Capture the cell that displays the provided text and extract its [X, Y] central coordinate. 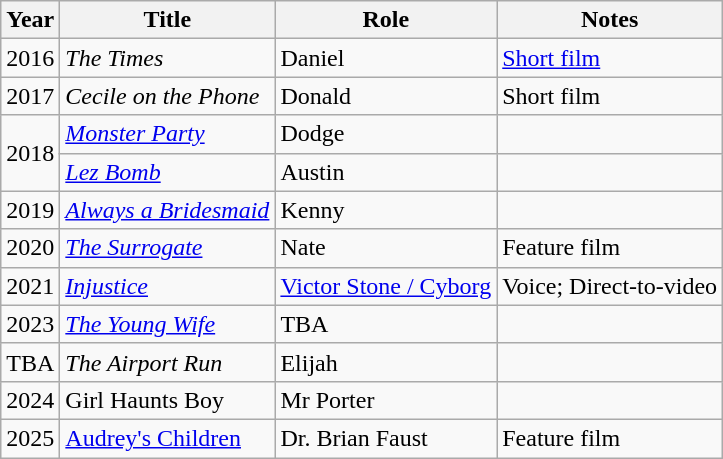
Year [30, 20]
Donald [386, 96]
Role [386, 20]
Nate [386, 248]
The Surrogate [168, 248]
2018 [30, 153]
Daniel [386, 58]
Kenny [386, 210]
Voice; Direct-to-video [610, 286]
The Times [168, 58]
2016 [30, 58]
2019 [30, 210]
The Airport Run [168, 362]
Elijah [386, 362]
2021 [30, 286]
Audrey's Children [168, 438]
Dr. Brian Faust [386, 438]
The Young Wife [168, 324]
2023 [30, 324]
Injustice [168, 286]
2020 [30, 248]
Mr Porter [386, 400]
2024 [30, 400]
Cecile on the Phone [168, 96]
Dodge [386, 134]
Girl Haunts Boy [168, 400]
Lez Bomb [168, 172]
2017 [30, 96]
Notes [610, 20]
Title [168, 20]
2025 [30, 438]
Monster Party [168, 134]
Victor Stone / Cyborg [386, 286]
Austin [386, 172]
Always a Bridesmaid [168, 210]
